Return [x, y] of the center of cell containing provided text 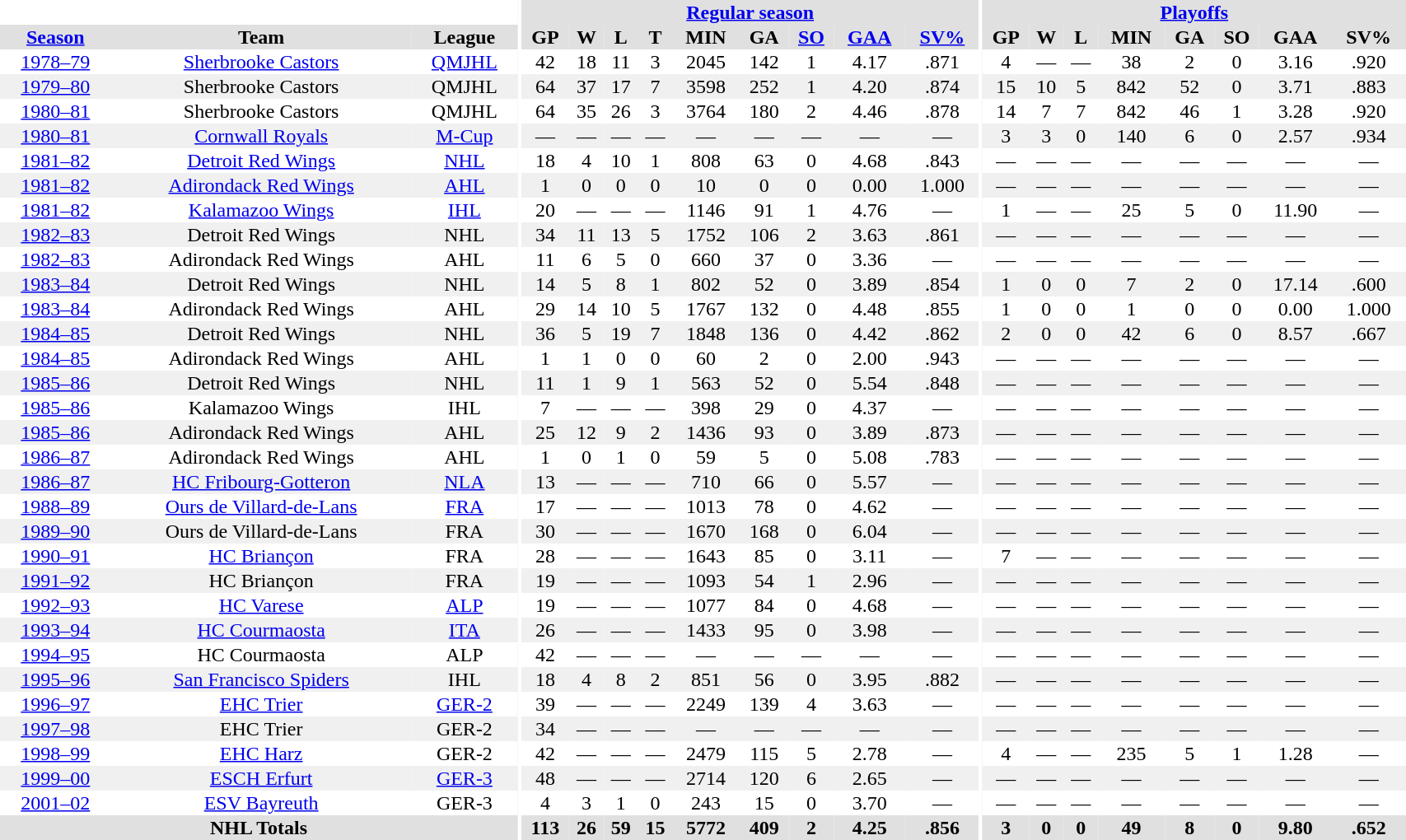
252 [764, 86]
4.20 [870, 86]
409 [764, 828]
1998–99 [56, 754]
.883 [1369, 86]
9.80 [1296, 828]
243 [705, 803]
1990–91 [56, 556]
1433 [705, 630]
M-Cup [465, 136]
60 [705, 358]
38 [1132, 62]
1989–90 [56, 531]
235 [1132, 754]
132 [764, 309]
660 [705, 259]
Team [262, 37]
1013 [705, 506]
1643 [705, 556]
1978–79 [56, 62]
8.57 [1296, 334]
12 [586, 432]
139 [764, 704]
.855 [942, 309]
3764 [705, 111]
1146 [705, 210]
4.37 [870, 408]
.652 [1369, 828]
Playoffs [1194, 12]
1436 [705, 432]
3.71 [1296, 86]
3.28 [1296, 111]
78 [764, 506]
3.36 [870, 259]
2249 [705, 704]
Regular season [750, 12]
4.42 [870, 334]
.943 [942, 358]
1995–96 [56, 679]
49 [1132, 828]
EHC Harz [262, 754]
120 [764, 778]
Season [56, 37]
2.96 [870, 581]
League [465, 37]
563 [705, 383]
San Francisco Spiders [262, 679]
106 [764, 235]
1996–97 [56, 704]
28 [545, 556]
66 [764, 482]
115 [764, 754]
.848 [942, 383]
710 [705, 482]
.874 [942, 86]
.934 [1369, 136]
2479 [705, 754]
1997–98 [56, 729]
1.28 [1296, 754]
36 [545, 334]
20 [545, 210]
4.46 [870, 111]
4.76 [870, 210]
11.90 [1296, 210]
56 [764, 679]
2.57 [1296, 136]
1093 [705, 581]
4.62 [870, 506]
.783 [942, 457]
2.78 [870, 754]
.871 [942, 62]
168 [764, 531]
.873 [942, 432]
1979–80 [56, 86]
39 [545, 704]
1670 [705, 531]
2045 [705, 62]
398 [705, 408]
5772 [705, 828]
.862 [942, 334]
5.54 [870, 383]
3.95 [870, 679]
1077 [705, 605]
Cornwall Royals [262, 136]
142 [764, 62]
1848 [705, 334]
3.98 [870, 630]
2001–02 [56, 803]
1994–95 [56, 655]
3.16 [1296, 62]
HC Varese [262, 605]
1991–92 [56, 581]
54 [764, 581]
2.00 [870, 358]
3598 [705, 86]
NLA [465, 482]
5.08 [870, 457]
851 [705, 679]
84 [764, 605]
30 [545, 531]
2.65 [870, 778]
802 [705, 284]
1992–93 [56, 605]
113 [545, 828]
93 [764, 432]
140 [1132, 136]
1993–94 [56, 630]
1988–89 [56, 506]
1752 [705, 235]
.882 [942, 679]
.843 [942, 161]
35 [586, 111]
NHL Totals [259, 828]
91 [764, 210]
.861 [942, 235]
.878 [942, 111]
HC Fribourg-Gotteron [262, 482]
85 [764, 556]
808 [705, 161]
5.57 [870, 482]
4.25 [870, 828]
2714 [705, 778]
.600 [1369, 284]
4.17 [870, 62]
.856 [942, 828]
136 [764, 334]
180 [764, 111]
1999–00 [56, 778]
.667 [1369, 334]
ESV Bayreuth [262, 803]
48 [545, 778]
T [656, 37]
ESCH Erfurt [262, 778]
.854 [942, 284]
63 [764, 161]
1767 [705, 309]
4.48 [870, 309]
17.14 [1296, 284]
46 [1189, 111]
6.04 [870, 531]
ITA [465, 630]
3.70 [870, 803]
3.11 [870, 556]
95 [764, 630]
